Provide the [X, Y] coordinate of the cell's center where the given text is located.  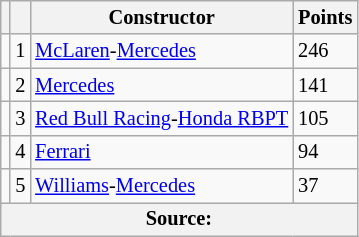
141 [325, 85]
Ferrari [162, 152]
Points [325, 17]
McLaren-Mercedes [162, 51]
105 [325, 118]
Red Bull Racing-Honda RBPT [162, 118]
246 [325, 51]
3 [20, 118]
2 [20, 85]
5 [20, 186]
37 [325, 186]
Williams-Mercedes [162, 186]
Constructor [162, 17]
4 [20, 152]
1 [20, 51]
Mercedes [162, 85]
Source: [179, 219]
94 [325, 152]
